Locate the cell with the specified text and output its [X, Y] center coordinate. 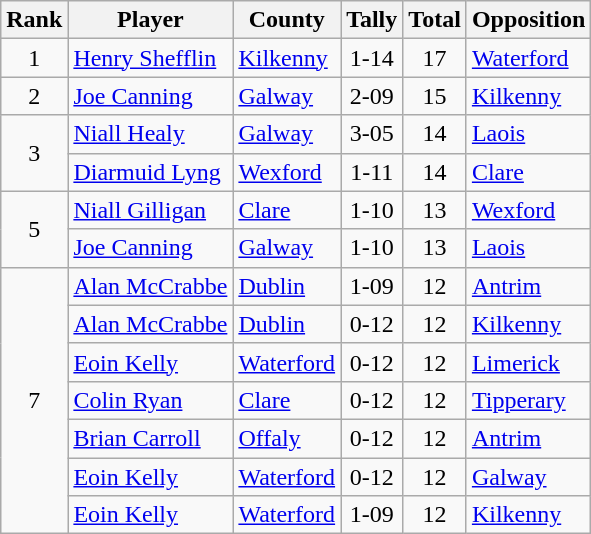
17 [435, 58]
2 [34, 96]
7 [34, 400]
Niall Healy [150, 134]
Tipperary [528, 400]
Diarmuid Lyng [150, 172]
Colin Ryan [150, 400]
Limerick [528, 362]
Rank [34, 20]
1-11 [372, 172]
Total [435, 20]
Tally [372, 20]
Niall Gilligan [150, 210]
1 [34, 58]
Brian Carroll [150, 438]
3-05 [372, 134]
Player [150, 20]
15 [435, 96]
5 [34, 229]
1-14 [372, 58]
Henry Shefflin [150, 58]
2-09 [372, 96]
Offaly [287, 438]
3 [34, 153]
County [287, 20]
Opposition [528, 20]
